Find where the given text appears and provide that cell's center as [x, y] coordinate. 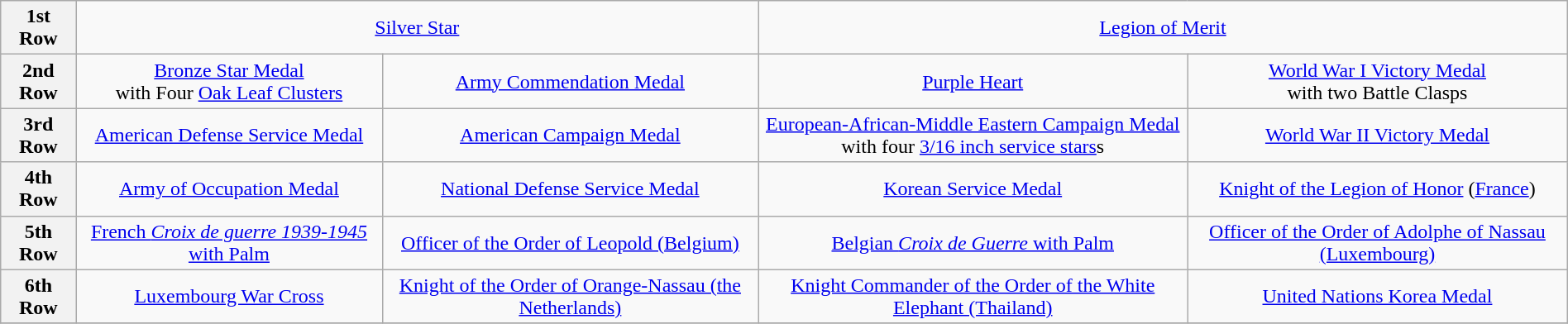
Officer of the Order of Leopold (Belgium) [571, 243]
National Defense Service Medal [571, 188]
Knight of the Order of Orange-Nassau (the Netherlands) [571, 296]
4th Row [38, 188]
Knight of the Legion of Honor (France) [1378, 188]
Belgian Croix de Guerre with Palm [973, 243]
American Campaign Medal [571, 136]
Silver Star [417, 28]
Legion of Merit [1163, 28]
European-African-Middle Eastern Campaign Medal with four 3/16 inch service starss [973, 136]
Officer of the Order of Adolphe of Nassau (Luxembourg) [1378, 243]
World War II Victory Medal [1378, 136]
Luxembourg War Cross [229, 296]
2nd Row [38, 81]
Korean Service Medal [973, 188]
Army of Occupation Medal [229, 188]
French Croix de guerre 1939-1945 with Palm [229, 243]
United Nations Korea Medal [1378, 296]
3rd Row [38, 136]
World War I Victory Medal with two Battle Clasps [1378, 81]
5th Row [38, 243]
American Defense Service Medal [229, 136]
Purple Heart [973, 81]
Knight Commander of the Order of the White Elephant (Thailand) [973, 296]
1st Row [38, 28]
Bronze Star Medal with Four Oak Leaf Clusters [229, 81]
Army Commendation Medal [571, 81]
6th Row [38, 296]
